Search for the cell housing the specified text and yield its (x, y) center coordinate. 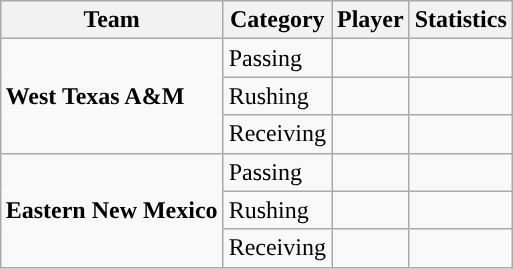
Eastern New Mexico (112, 210)
Player (371, 20)
Category (277, 20)
Statistics (460, 20)
Team (112, 20)
West Texas A&M (112, 96)
